Find where the given text appears and provide that cell's center as [X, Y] coordinate. 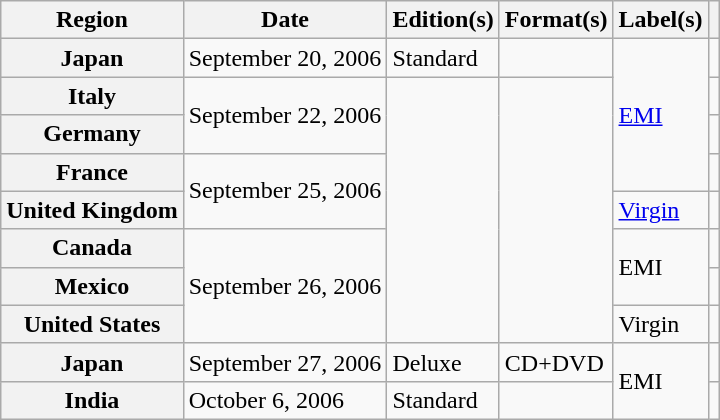
Label(s) [660, 20]
Format(s) [556, 20]
September 27, 2006 [285, 362]
October 6, 2006 [285, 400]
United States [92, 324]
September 20, 2006 [285, 58]
Deluxe [443, 362]
India [92, 400]
September 26, 2006 [285, 286]
France [92, 172]
Region [92, 20]
United Kingdom [92, 210]
September 22, 2006 [285, 115]
Edition(s) [443, 20]
September 25, 2006 [285, 191]
Germany [92, 134]
Mexico [92, 286]
Italy [92, 96]
CD+DVD [556, 362]
Date [285, 20]
Canada [92, 248]
